Detect which cell encompasses the target text, then output its (x, y) center coordinate. 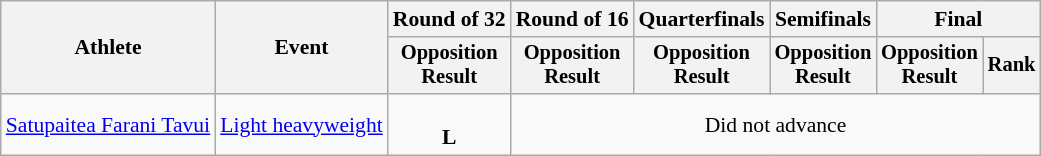
Satupaitea Farani Tavui (108, 124)
Did not advance (776, 124)
Round of 16 (572, 19)
Final (958, 19)
Light heavyweight (302, 124)
Quarterfinals (702, 19)
Semifinals (824, 19)
Athlete (108, 48)
Round of 32 (450, 19)
L (450, 124)
Event (302, 48)
Rank (1012, 66)
